Find where the given text appears and provide that cell's center as [x, y] coordinate. 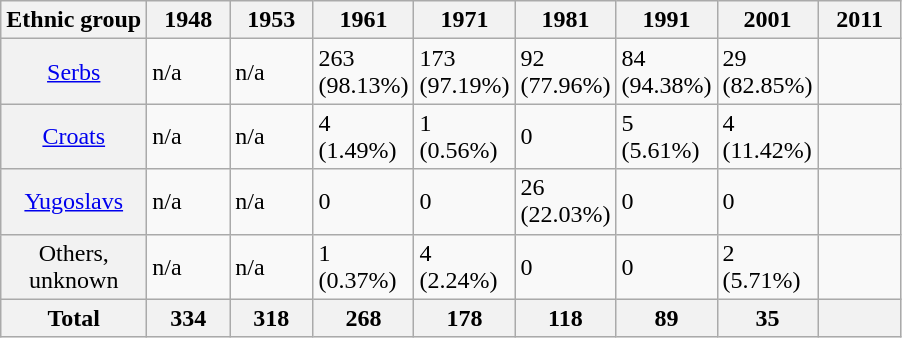
26 (22.03%) [566, 202]
Yugoslavs [74, 202]
263 (98.13%) [364, 72]
1981 [566, 20]
84 (94.38%) [666, 72]
Serbs [74, 72]
4 (11.42%) [768, 136]
173 (97.19%) [464, 72]
29 (82.85%) [768, 72]
5 (5.61%) [666, 136]
4 (2.24%) [464, 266]
Ethnic group [74, 20]
1991 [666, 20]
Total [74, 318]
4 (1.49%) [364, 136]
1 (0.56%) [464, 136]
35 [768, 318]
1961 [364, 20]
1948 [188, 20]
Croats [74, 136]
118 [566, 318]
2011 [860, 20]
178 [464, 318]
318 [272, 318]
334 [188, 318]
2001 [768, 20]
1971 [464, 20]
89 [666, 318]
Others, unknown [74, 266]
268 [364, 318]
2 (5.71%) [768, 266]
1 (0.37%) [364, 266]
1953 [272, 20]
92 (77.96%) [566, 72]
